Identify which cell holds the provided text, then report its [X, Y] central coordinate. 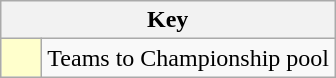
Key [168, 20]
Teams to Championship pool [188, 58]
